Return [X, Y] of the center of cell containing provided text 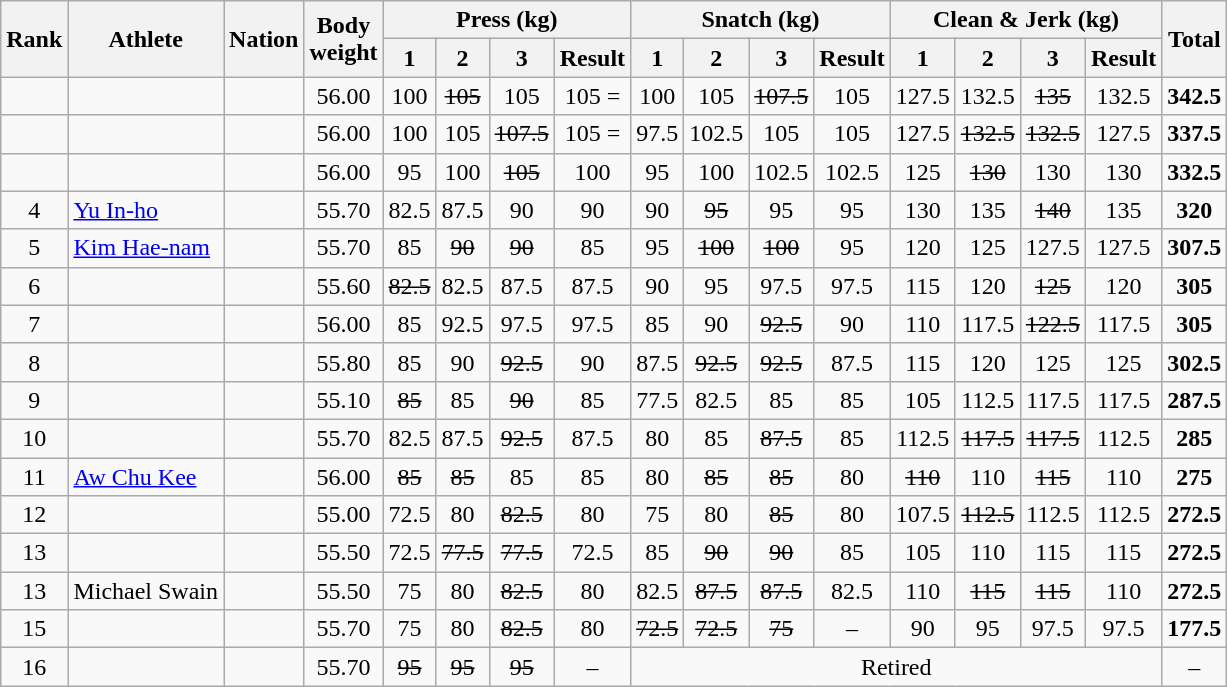
4 [34, 210]
Bodyweight [344, 39]
Aw Chu Kee [146, 477]
Kim Hae-nam [146, 248]
11 [34, 477]
Nation [264, 39]
177.5 [1194, 629]
55.60 [344, 286]
5 [34, 248]
Clean & Jerk (kg) [1026, 20]
285 [1194, 438]
Rank [34, 39]
15 [34, 629]
140 [1052, 210]
122.5 [1052, 324]
55.00 [344, 515]
342.5 [1194, 96]
Athlete [146, 39]
9 [34, 400]
10 [34, 438]
6 [34, 286]
Yu In-ho [146, 210]
Total [1194, 39]
332.5 [1194, 172]
287.5 [1194, 400]
275 [1194, 477]
320 [1194, 210]
55.80 [344, 362]
7 [34, 324]
337.5 [1194, 134]
55.10 [344, 400]
Press (kg) [507, 20]
Retired [896, 667]
307.5 [1194, 248]
16 [34, 667]
Michael Swain [146, 591]
302.5 [1194, 362]
12 [34, 515]
Snatch (kg) [761, 20]
8 [34, 362]
